Scan for the cell matching the given text and deliver its (x, y) coordinate at center. 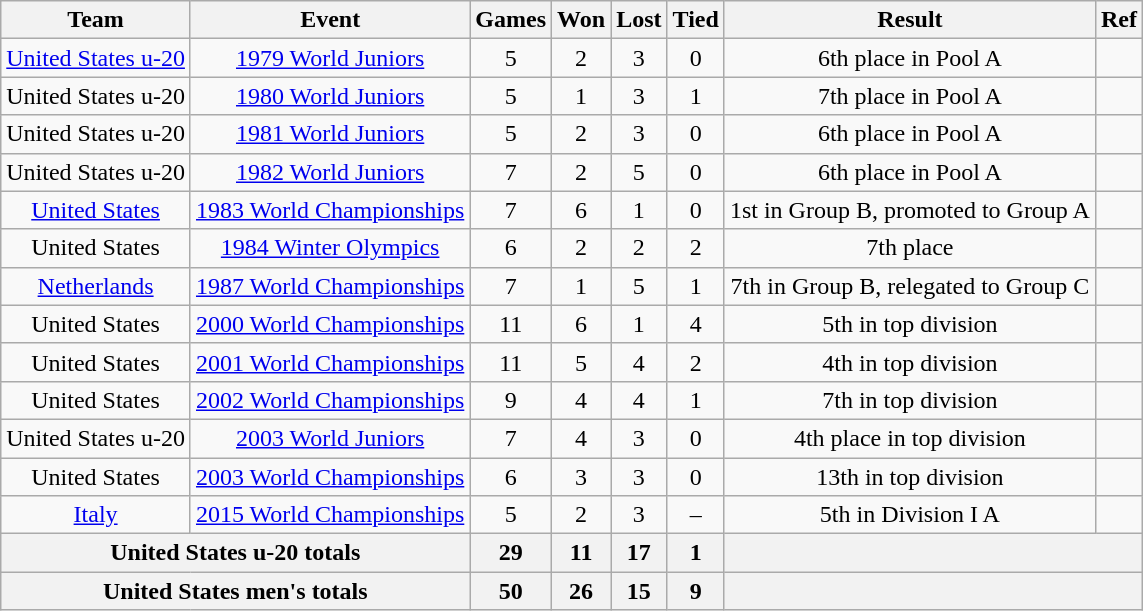
15 (639, 591)
1987 World Championships (330, 286)
Team (96, 20)
2000 World Championships (330, 324)
United States u-20 totals (236, 553)
2001 World Championships (330, 362)
2003 World Championships (330, 477)
50 (511, 591)
26 (582, 591)
1981 World Juniors (330, 134)
Italy (96, 515)
1982 World Juniors (330, 172)
1984 Winter Olympics (330, 248)
Result (910, 20)
5th in top division (910, 324)
1980 World Juniors (330, 96)
United States men's totals (236, 591)
Netherlands (96, 286)
– (696, 515)
4th in top division (910, 362)
Won (582, 20)
2015 World Championships (330, 515)
Event (330, 20)
29 (511, 553)
7th in Group B, relegated to Group C (910, 286)
13th in top division (910, 477)
17 (639, 553)
1983 World Championships (330, 210)
7th in top division (910, 400)
Games (511, 20)
2002 World Championships (330, 400)
2003 World Juniors (330, 438)
7th place (910, 248)
5th in Division I A (910, 515)
4th place in top division (910, 438)
1979 World Juniors (330, 58)
Lost (639, 20)
1st in Group B, promoted to Group A (910, 210)
7th place in Pool A (910, 96)
Tied (696, 20)
Ref (1118, 20)
